Identify which cell holds the provided text, then report its (X, Y) central coordinate. 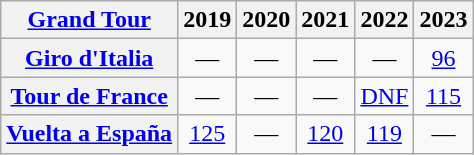
Giro d'Italia (90, 58)
120 (326, 134)
96 (444, 58)
2023 (444, 20)
2020 (266, 20)
DNF (384, 96)
2019 (208, 20)
2021 (326, 20)
125 (208, 134)
Tour de France (90, 96)
2022 (384, 20)
Vuelta a España (90, 134)
119 (384, 134)
Grand Tour (90, 20)
115 (444, 96)
